Detect which cell encompasses the target text, then output its (X, Y) center coordinate. 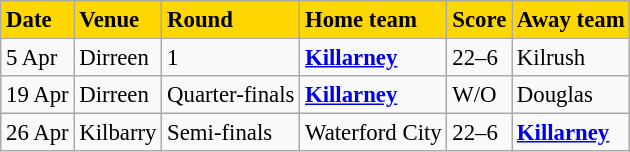
Waterford City (374, 132)
W/O (480, 94)
26 Apr (38, 132)
Score (480, 19)
Round (231, 19)
Semi-finals (231, 132)
Quarter-finals (231, 94)
Venue (118, 19)
Douglas (571, 94)
Home team (374, 19)
5 Apr (38, 57)
Kilbarry (118, 132)
Date (38, 19)
Kilrush (571, 57)
1 (231, 57)
Away team (571, 19)
19 Apr (38, 94)
